From the cell containing the given text, extract its center point as [x, y] coordinate. 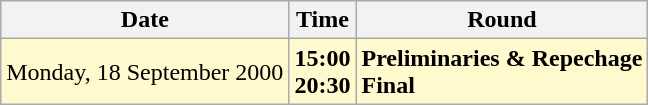
Round [502, 20]
Date [145, 20]
Preliminaries & RepechageFinal [502, 72]
Monday, 18 September 2000 [145, 72]
Time [322, 20]
15:0020:30 [322, 72]
